Identify which cell holds the provided text, then report its (X, Y) central coordinate. 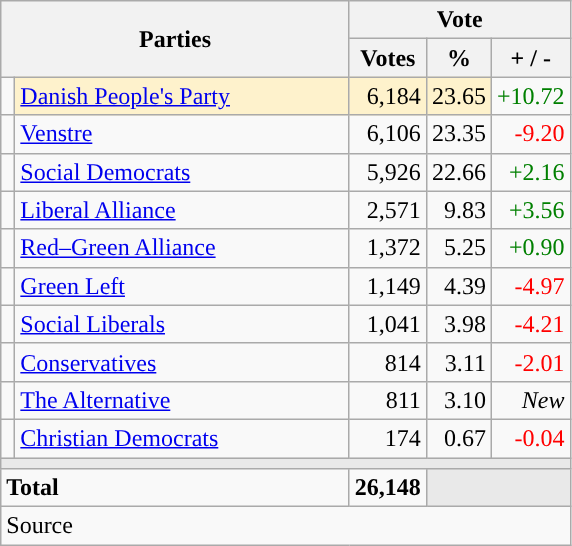
% (458, 58)
Source (286, 526)
811 (388, 400)
Red–Green Alliance (182, 248)
-2.01 (530, 362)
Total (176, 488)
+2.16 (530, 172)
6,106 (388, 134)
3.98 (458, 324)
-0.04 (530, 438)
New (530, 400)
+3.56 (530, 210)
Votes (388, 58)
174 (388, 438)
Vote (460, 20)
9.83 (458, 210)
3.10 (458, 400)
-9.20 (530, 134)
Venstre (182, 134)
1,041 (388, 324)
Christian Democrats (182, 438)
814 (388, 362)
+10.72 (530, 96)
1,149 (388, 286)
6,184 (388, 96)
5.25 (458, 248)
Liberal Alliance (182, 210)
5,926 (388, 172)
1,372 (388, 248)
The Alternative (182, 400)
Parties (176, 39)
-4.97 (530, 286)
-4.21 (530, 324)
Social Democrats (182, 172)
26,148 (388, 488)
22.66 (458, 172)
Conservatives (182, 362)
3.11 (458, 362)
Green Left (182, 286)
0.67 (458, 438)
+0.90 (530, 248)
23.35 (458, 134)
2,571 (388, 210)
Social Liberals (182, 324)
Danish People's Party (182, 96)
+ / - (530, 58)
23.65 (458, 96)
4.39 (458, 286)
